Search for the cell housing the specified text and yield its (X, Y) center coordinate. 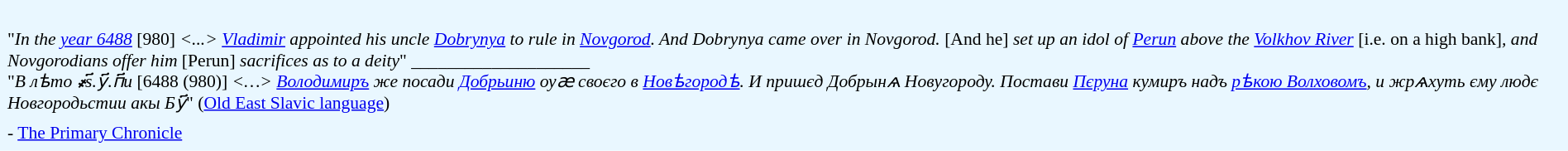
- The Primary Chronicle (784, 133)
